Determine the [X, Y] coordinate at the center of the cell enclosing the given text.  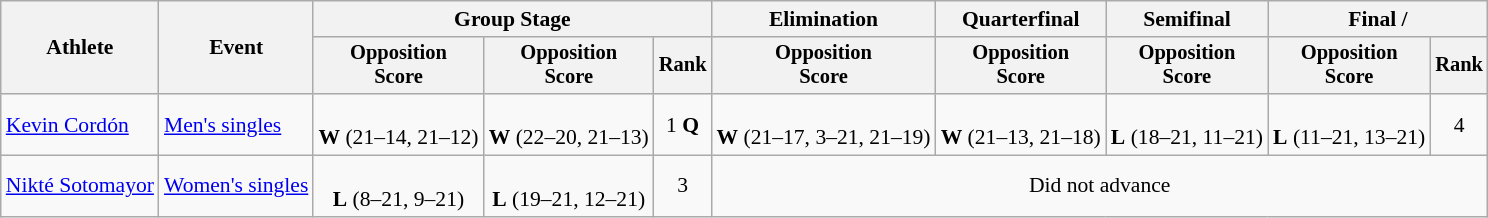
4 [1459, 124]
Group Stage [512, 19]
Semifinal [1187, 19]
1 Q [683, 124]
Kevin Cordón [80, 124]
L (19–21, 12–21) [569, 186]
Men's singles [236, 124]
Elimination [823, 19]
L (11–21, 13–21) [1349, 124]
W (21–14, 21–12) [398, 124]
3 [683, 186]
Nikté Sotomayor [80, 186]
Event [236, 48]
Quarterfinal [1021, 19]
W (22–20, 21–13) [569, 124]
W (21–17, 3–21, 21–19) [823, 124]
L (8–21, 9–21) [398, 186]
Did not advance [1099, 186]
L (18–21, 11–21) [1187, 124]
W (21–13, 21–18) [1021, 124]
Final / [1378, 19]
Women's singles [236, 186]
Athlete [80, 48]
